Pinpoint the cell where the given text exists, returning its [X, Y] midpoint coordinate. 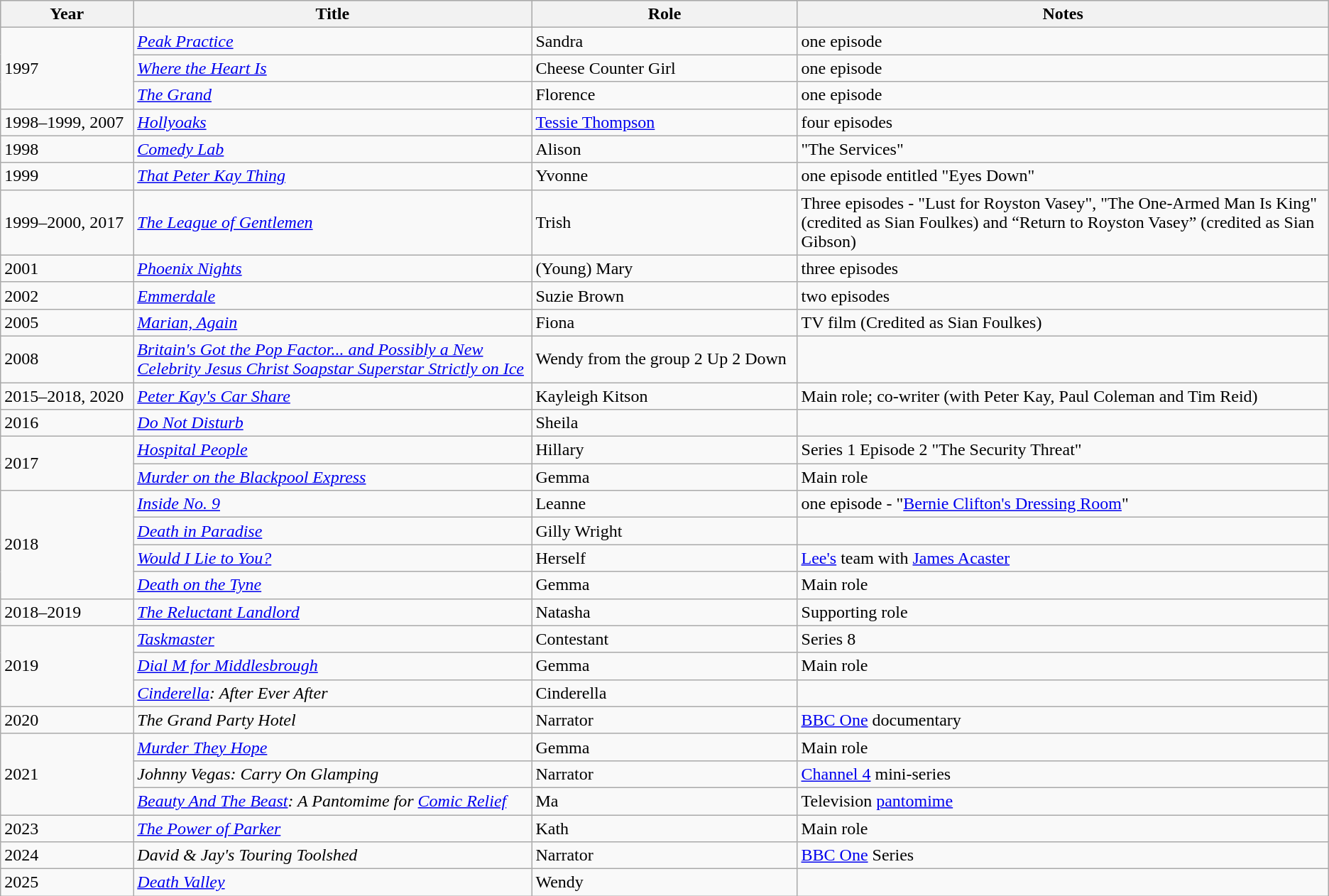
Hospital People [332, 450]
"The Services" [1063, 149]
Murder They Hope [332, 747]
David & Jay's Touring Toolshed [332, 856]
two episodes [1063, 295]
Series 8 [1063, 639]
Trish [664, 222]
Year [67, 14]
2019 [67, 666]
Taskmaster [332, 639]
Dial M for Middlesbrough [332, 666]
2024 [67, 856]
Fiona [664, 322]
Contestant [664, 639]
BBC One documentary [1063, 720]
Phoenix Nights [332, 268]
Lee's team with James Acaster [1063, 558]
The Grand [332, 95]
Supporting role [1063, 612]
Suzie Brown [664, 295]
Wendy from the group 2 Up 2 Down [664, 359]
Hillary [664, 450]
Wendy [664, 883]
Herself [664, 558]
Peter Kay's Car Share [332, 395]
Comedy Lab [332, 149]
2017 [67, 464]
Cinderella: After Ever After [332, 693]
2018 [67, 545]
2002 [67, 295]
The Grand Party Hotel [332, 720]
2005 [67, 322]
Television pantomime [1063, 801]
(Young) Mary [664, 268]
2025 [67, 883]
Channel 4 mini-series [1063, 774]
one episode entitled "Eyes Down" [1063, 176]
The Reluctant Landlord [332, 612]
Title [332, 14]
Cheese Counter Girl [664, 68]
Sandra [664, 41]
Tessie Thompson [664, 122]
2001 [67, 268]
Emmerdale [332, 295]
Leanne [664, 504]
Sheila [664, 423]
Hollyoaks [332, 122]
Florence [664, 95]
Johnny Vegas: Carry On Glamping [332, 774]
1999 [67, 176]
2015–2018, 2020 [67, 395]
That Peter Kay Thing [332, 176]
Ma [664, 801]
Notes [1063, 14]
Inside No. 9 [332, 504]
one episode - "Bernie Clifton's Dressing Room" [1063, 504]
The League of Gentlemen [332, 222]
Death Valley [332, 883]
TV film (Credited as Sian Foulkes) [1063, 322]
Alison [664, 149]
Cinderella [664, 693]
1999–2000, 2017 [67, 222]
BBC One Series [1063, 856]
Britain's Got the Pop Factor... and Possibly a New Celebrity Jesus Christ Soapstar Superstar Strictly on Ice [332, 359]
2016 [67, 423]
Main role; co-writer (with Peter Kay, Paul Coleman and Tim Reid) [1063, 395]
Kath [664, 829]
1997 [67, 68]
three episodes [1063, 268]
2023 [67, 829]
Murder on the Blackpool Express [332, 477]
1998–1999, 2007 [67, 122]
Yvonne [664, 176]
Death in Paradise [332, 531]
Beauty And The Beast: A Pantomime for Comic Relief [332, 801]
Gilly Wright [664, 531]
Do Not Disturb [332, 423]
Series 1 Episode 2 "The Security Threat" [1063, 450]
four episodes [1063, 122]
Marian, Again [332, 322]
Natasha [664, 612]
2018–2019 [67, 612]
1998 [67, 149]
2021 [67, 774]
Death on the Tyne [332, 585]
Kayleigh Kitson [664, 395]
Would I Lie to You? [332, 558]
Peak Practice [332, 41]
The Power of Parker [332, 829]
Role [664, 14]
Where the Heart Is [332, 68]
2020 [67, 720]
2008 [67, 359]
